Extract the (x, y) coordinate from the center of the cell holding the provided text.  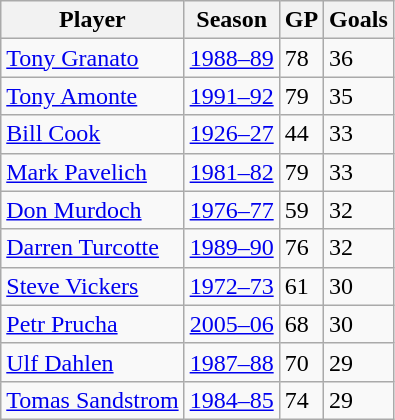
2005–06 (232, 324)
1926–27 (232, 134)
Tony Amonte (92, 96)
61 (301, 286)
1984–85 (232, 400)
35 (359, 96)
1991–92 (232, 96)
78 (301, 58)
1976–77 (232, 210)
Petr Prucha (92, 324)
Don Murdoch (92, 210)
Tony Granato (92, 58)
Season (232, 20)
1981–82 (232, 172)
76 (301, 248)
Darren Turcotte (92, 248)
59 (301, 210)
Goals (359, 20)
Ulf Dahlen (92, 362)
GP (301, 20)
Steve Vickers (92, 286)
Player (92, 20)
68 (301, 324)
Mark Pavelich (92, 172)
36 (359, 58)
1988–89 (232, 58)
1972–73 (232, 286)
70 (301, 362)
74 (301, 400)
Tomas Sandstrom (92, 400)
44 (301, 134)
1987–88 (232, 362)
Bill Cook (92, 134)
1989–90 (232, 248)
